Determine the [x, y] coordinate at the center of the cell enclosing the given text.  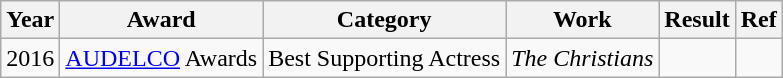
Ref [758, 20]
Result [697, 20]
Category [384, 20]
Year [30, 20]
Work [582, 20]
Best Supporting Actress [384, 58]
The Christians [582, 58]
Award [162, 20]
AUDELCO Awards [162, 58]
2016 [30, 58]
